Extract the [x, y] coordinate from the center of the cell holding the provided text.  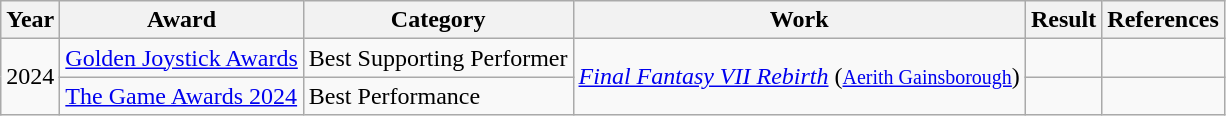
Year [30, 20]
Best Performance [438, 96]
Category [438, 20]
2024 [30, 77]
Best Supporting Performer [438, 58]
References [1164, 20]
Work [799, 20]
The Game Awards 2024 [182, 96]
Result [1063, 20]
Award [182, 20]
Final Fantasy VII Rebirth (Aerith Gainsborough) [799, 77]
Golden Joystick Awards [182, 58]
